Return (X, Y) of the center of cell containing provided text 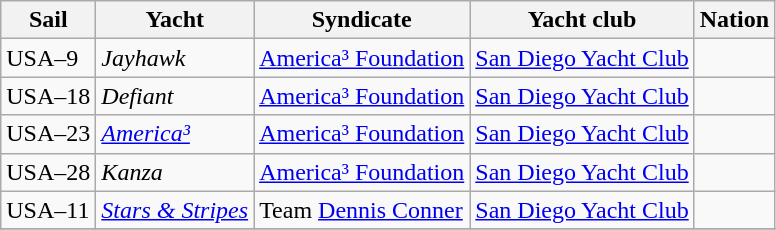
Team Dennis Conner (362, 210)
USA–11 (48, 210)
Nation (734, 20)
Sail (48, 20)
Syndicate (362, 20)
Yacht club (582, 20)
USA–23 (48, 134)
Jayhawk (175, 58)
USA–28 (48, 172)
Defiant (175, 96)
USA–9 (48, 58)
Stars & Stripes (175, 210)
Kanza (175, 172)
America³ (175, 134)
Yacht (175, 20)
USA–18 (48, 96)
